Locate the cell with the specified text and output its [x, y] center coordinate. 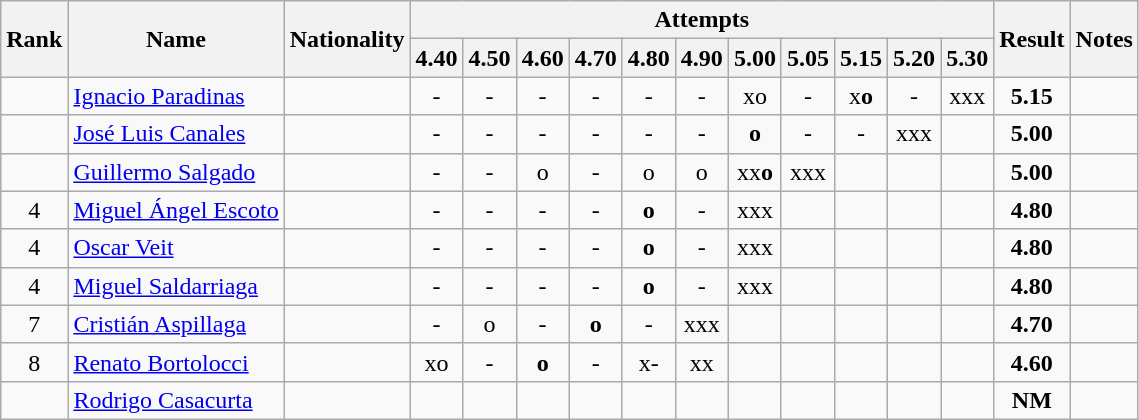
7 [34, 324]
Ignacio Paradinas [176, 96]
4.40 [436, 58]
xxo [754, 172]
4.50 [490, 58]
x- [648, 362]
5.05 [808, 58]
Name [176, 39]
8 [34, 362]
Rodrigo Casacurta [176, 400]
Cristián Aspillaga [176, 324]
Rank [34, 39]
Nationality [347, 39]
xx [702, 362]
NM [1032, 400]
Result [1032, 39]
José Luis Canales [176, 134]
4.90 [702, 58]
Miguel Saldarriaga [176, 286]
Notes [1104, 39]
Attempts [702, 20]
Miguel Ángel Escoto [176, 210]
5.30 [968, 58]
Oscar Veit [176, 248]
Guillermo Salgado [176, 172]
Renato Bortolocci [176, 362]
5.20 [914, 58]
